Extract the (x, y) coordinate from the center of the cell holding the provided text.  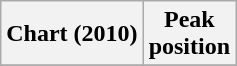
Peakposition (189, 34)
Chart (2010) (72, 34)
